Provide the (x, y) coordinate of the cell's center where the given text is located.  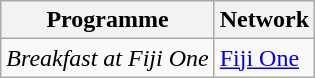
Network (264, 20)
Fiji One (264, 58)
Programme (108, 20)
Breakfast at Fiji One (108, 58)
